Provide the (X, Y) coordinate of the cell's center where the given text is located.  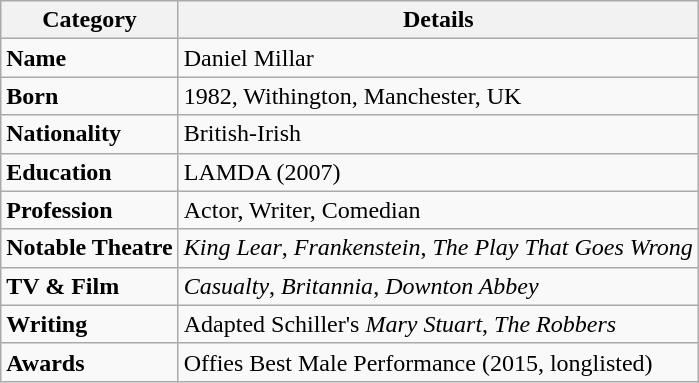
Casualty, Britannia, Downton Abbey (438, 286)
King Lear, Frankenstein, The Play That Goes Wrong (438, 248)
Writing (90, 324)
Offies Best Male Performance (2015, longlisted) (438, 362)
Awards (90, 362)
Adapted Schiller's Mary Stuart, The Robbers (438, 324)
Born (90, 96)
LAMDA (2007) (438, 172)
Profession (90, 210)
1982, Withington, Manchester, UK (438, 96)
Daniel Millar (438, 58)
TV & Film (90, 286)
Notable Theatre (90, 248)
Nationality (90, 134)
Education (90, 172)
Actor, Writer, Comedian (438, 210)
Category (90, 20)
British-Irish (438, 134)
Details (438, 20)
Name (90, 58)
